Return (X, Y) of the center of cell containing provided text 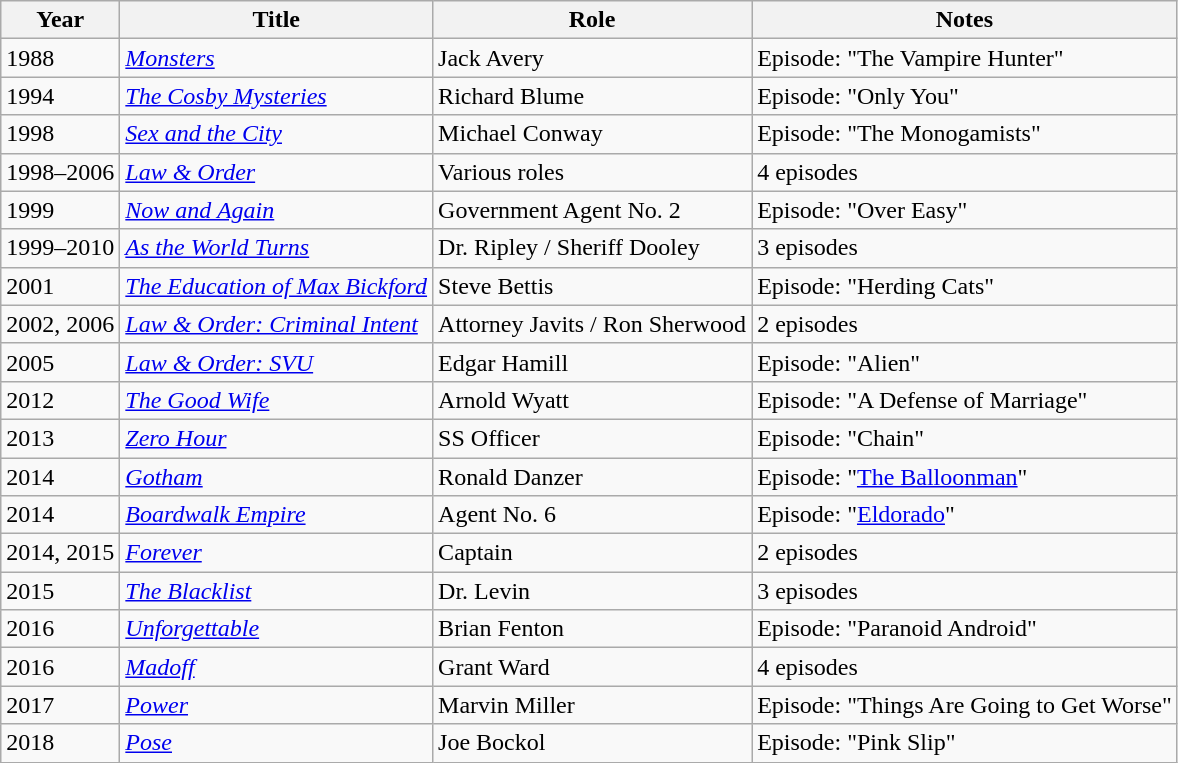
Law & Order: SVU (276, 362)
Law & Order: Criminal Intent (276, 324)
Title (276, 20)
2012 (60, 400)
Monsters (276, 58)
The Cosby Mysteries (276, 96)
Richard Blume (592, 96)
Notes (965, 20)
Pose (276, 743)
Dr. Ripley / Sheriff Dooley (592, 248)
The Blacklist (276, 591)
The Education of Max Bickford (276, 286)
Episode: "Paranoid Android" (965, 629)
Year (60, 20)
Marvin Miller (592, 705)
Episode: "Alien" (965, 362)
The Good Wife (276, 400)
Arnold Wyatt (592, 400)
Madoff (276, 667)
Episode: "The Balloonman" (965, 477)
1998 (60, 134)
Sex and the City (276, 134)
Ronald Danzer (592, 477)
Forever (276, 553)
Zero Hour (276, 438)
Agent No. 6 (592, 515)
Episode: "Eldorado" (965, 515)
Episode: "Pink Slip" (965, 743)
Dr. Levin (592, 591)
1988 (60, 58)
Law & Order (276, 172)
Joe Bockol (592, 743)
Power (276, 705)
1994 (60, 96)
As the World Turns (276, 248)
1998–2006 (60, 172)
1999 (60, 210)
2002, 2006 (60, 324)
Jack Avery (592, 58)
2001 (60, 286)
Episode: "Herding Cats" (965, 286)
1999–2010 (60, 248)
2014, 2015 (60, 553)
2015 (60, 591)
Episode: "Only You" (965, 96)
Role (592, 20)
Government Agent No. 2 (592, 210)
2017 (60, 705)
Episode: "Things Are Going to Get Worse" (965, 705)
Episode: "Over Easy" (965, 210)
Grant Ward (592, 667)
2018 (60, 743)
Now and Again (276, 210)
Boardwalk Empire (276, 515)
Episode: "The Monogamists" (965, 134)
SS Officer (592, 438)
Brian Fenton (592, 629)
Captain (592, 553)
Attorney Javits / Ron Sherwood (592, 324)
Edgar Hamill (592, 362)
Michael Conway (592, 134)
Various roles (592, 172)
2005 (60, 362)
Episode: "Chain" (965, 438)
Unforgettable (276, 629)
Episode: "A Defense of Marriage" (965, 400)
Steve Bettis (592, 286)
2013 (60, 438)
Gotham (276, 477)
Episode: "The Vampire Hunter" (965, 58)
